Output the [X, Y] coordinate of the center of the cell containing the given text.  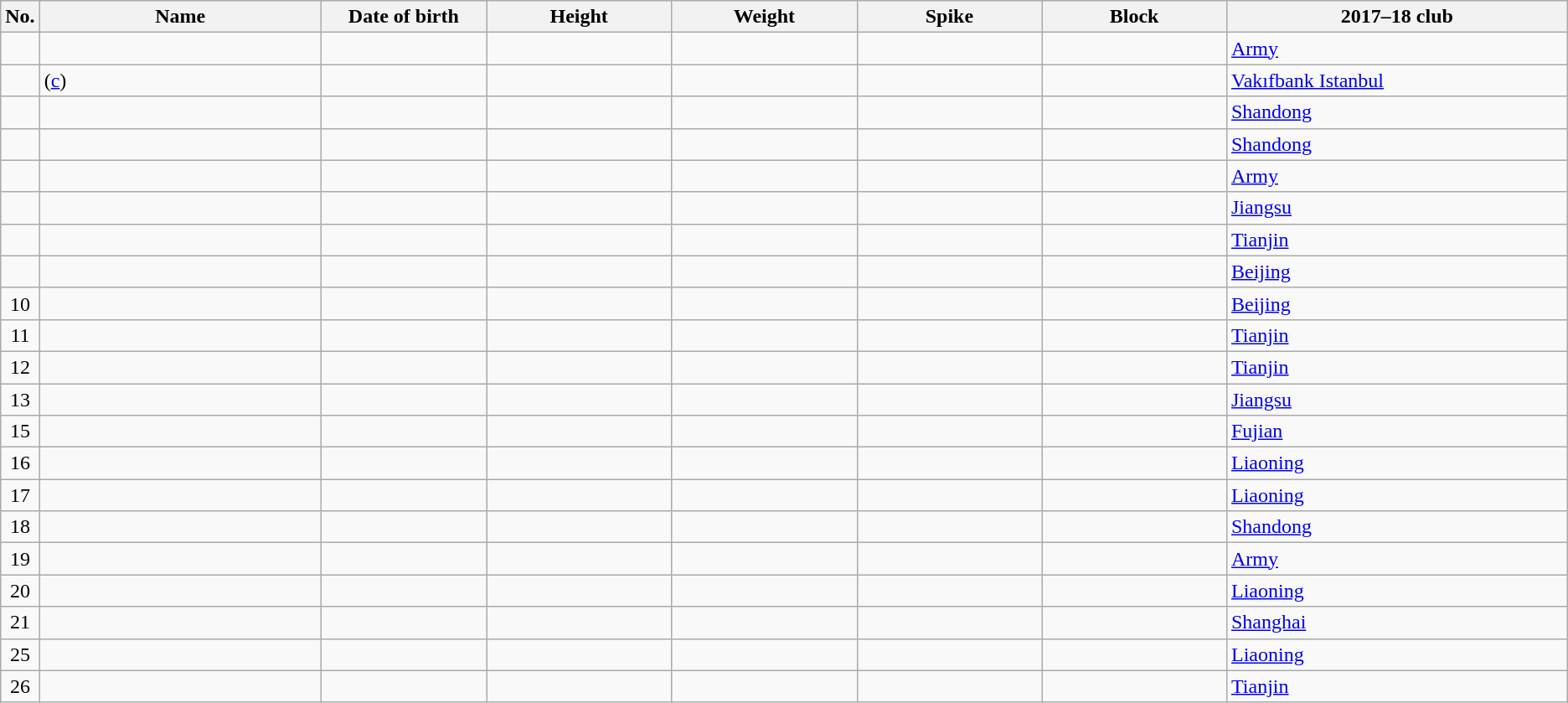
Height [580, 17]
Fujian [1397, 432]
Name [180, 17]
17 [20, 495]
21 [20, 623]
Shanghai [1397, 623]
19 [20, 559]
15 [20, 432]
Block [1134, 17]
2017–18 club [1397, 17]
Date of birth [404, 17]
Vakıfbank Istanbul [1397, 80]
25 [20, 654]
16 [20, 463]
13 [20, 400]
(c) [180, 80]
18 [20, 527]
26 [20, 686]
20 [20, 591]
No. [20, 17]
11 [20, 335]
12 [20, 367]
Weight [764, 17]
Spike [950, 17]
10 [20, 303]
